Provide the [X, Y] coordinate of the cell's center where the given text is located.  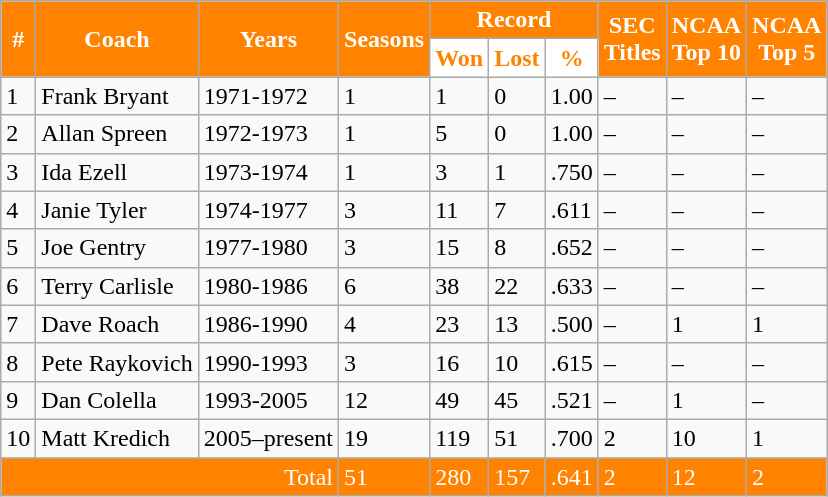
Coach [117, 39]
Frank Bryant [117, 96]
Allan Spreen [117, 134]
Ida Ezell [117, 172]
38 [460, 286]
45 [517, 400]
% [572, 58]
SECTitles [632, 39]
.633 [572, 286]
1986-1990 [268, 324]
Seasons [384, 39]
NCAATop 5 [787, 39]
Dave Roach [117, 324]
.611 [572, 210]
23 [460, 324]
Won [460, 58]
2005–present [268, 438]
9 [18, 400]
1990-1993 [268, 362]
.615 [572, 362]
Dan Colella [117, 400]
Matt Kredich [117, 438]
Lost [517, 58]
Record [514, 20]
22 [517, 286]
# [18, 39]
19 [384, 438]
157 [517, 477]
Pete Raykovich [117, 362]
280 [460, 477]
1974-1977 [268, 210]
1993-2005 [268, 400]
.750 [572, 172]
15 [460, 248]
11 [460, 210]
Years [268, 39]
Janie Tyler [117, 210]
Terry Carlisle [117, 286]
.641 [572, 477]
1977-1980 [268, 248]
Total [170, 477]
.652 [572, 248]
119 [460, 438]
13 [517, 324]
1973-1974 [268, 172]
.521 [572, 400]
1972-1973 [268, 134]
NCAATop 10 [706, 39]
1971-1972 [268, 96]
.500 [572, 324]
1980-1986 [268, 286]
Joe Gentry [117, 248]
49 [460, 400]
.700 [572, 438]
16 [460, 362]
